Search for the cell housing the specified text and yield its (x, y) center coordinate. 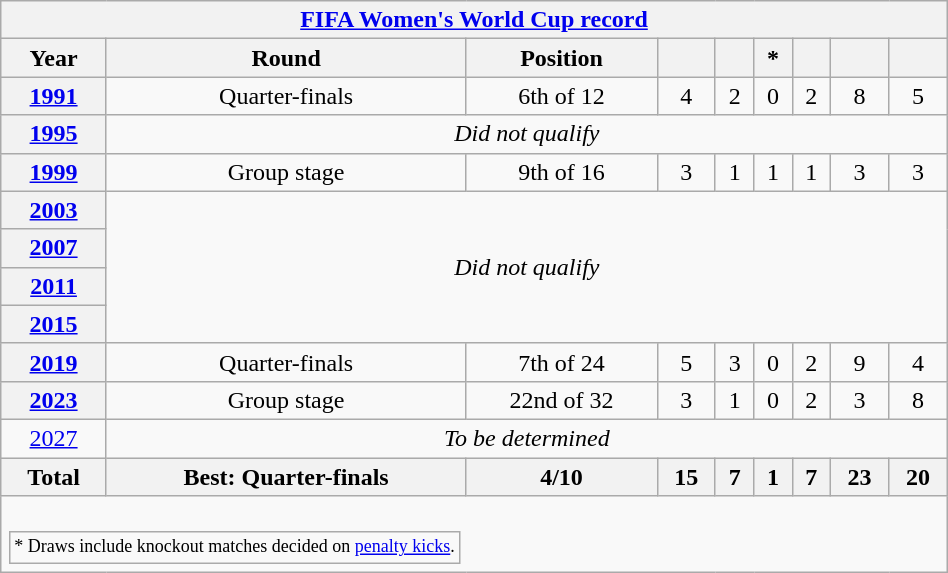
1991 (54, 96)
* (773, 58)
Position (562, 58)
1995 (54, 134)
FIFA Women's World Cup record (474, 20)
2019 (54, 362)
Best: Quarter-finals (286, 477)
23 (859, 477)
2003 (54, 210)
Year (54, 58)
15 (686, 477)
4/10 (562, 477)
9 (859, 362)
9th of 16 (562, 172)
7th of 24 (562, 362)
To be determined (526, 438)
1999 (54, 172)
2007 (54, 248)
2011 (54, 286)
22nd of 32 (562, 400)
2023 (54, 400)
Round (286, 58)
2015 (54, 324)
Total (54, 477)
20 (918, 477)
2027 (54, 438)
6th of 12 (562, 96)
